From the cell containing the given text, extract its center point as [X, Y] coordinate. 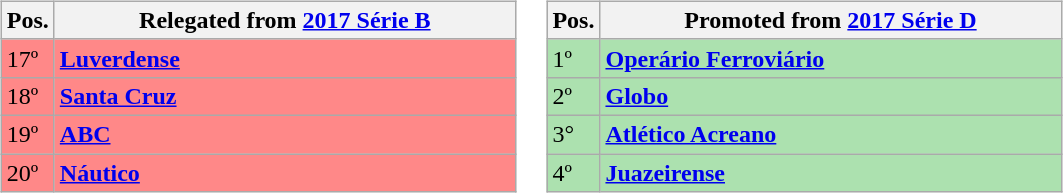
1º [574, 58]
4º [574, 173]
Luverdense [284, 58]
ABC [284, 134]
17º [28, 58]
3° [574, 134]
2º [574, 96]
Atlético Acreano [830, 134]
Globo [830, 96]
Relegated from 2017 Série B [284, 20]
Operário Ferroviário [830, 58]
Promoted from 2017 Série D [830, 20]
Náutico [284, 173]
19º [28, 134]
20º [28, 173]
Juazeirense [830, 173]
Santa Cruz [284, 96]
18º [28, 96]
